Capture the cell that displays the provided text and extract its (x, y) central coordinate. 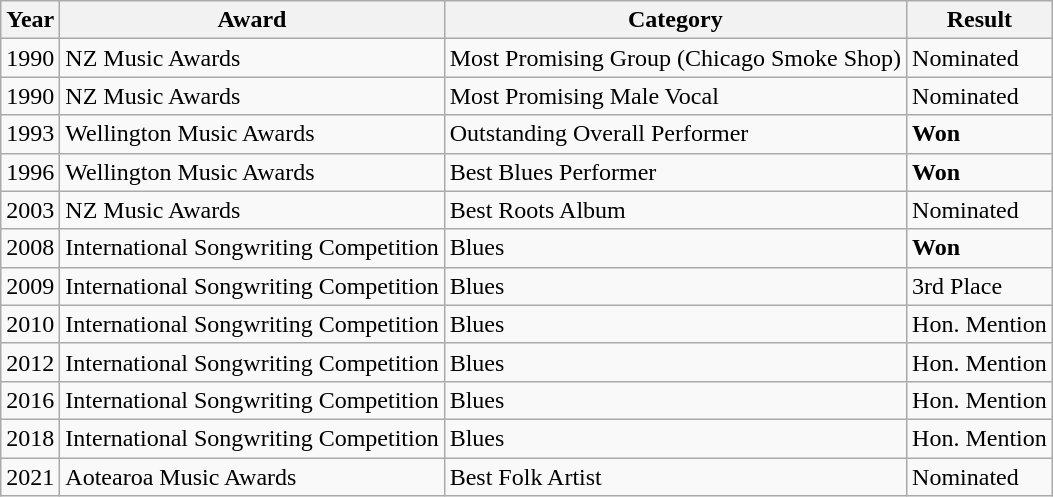
1993 (30, 134)
Result (980, 20)
2012 (30, 362)
Year (30, 20)
Most Promising Male Vocal (675, 96)
Aotearoa Music Awards (252, 477)
Best Folk Artist (675, 477)
2021 (30, 477)
Award (252, 20)
3rd Place (980, 286)
1996 (30, 172)
2003 (30, 210)
Best Blues Performer (675, 172)
2016 (30, 400)
Category (675, 20)
2018 (30, 438)
2010 (30, 324)
Most Promising Group (Chicago Smoke Shop) (675, 58)
Outstanding Overall Performer (675, 134)
2009 (30, 286)
2008 (30, 248)
Best Roots Album (675, 210)
